Return (X, Y) of the center of cell containing provided text 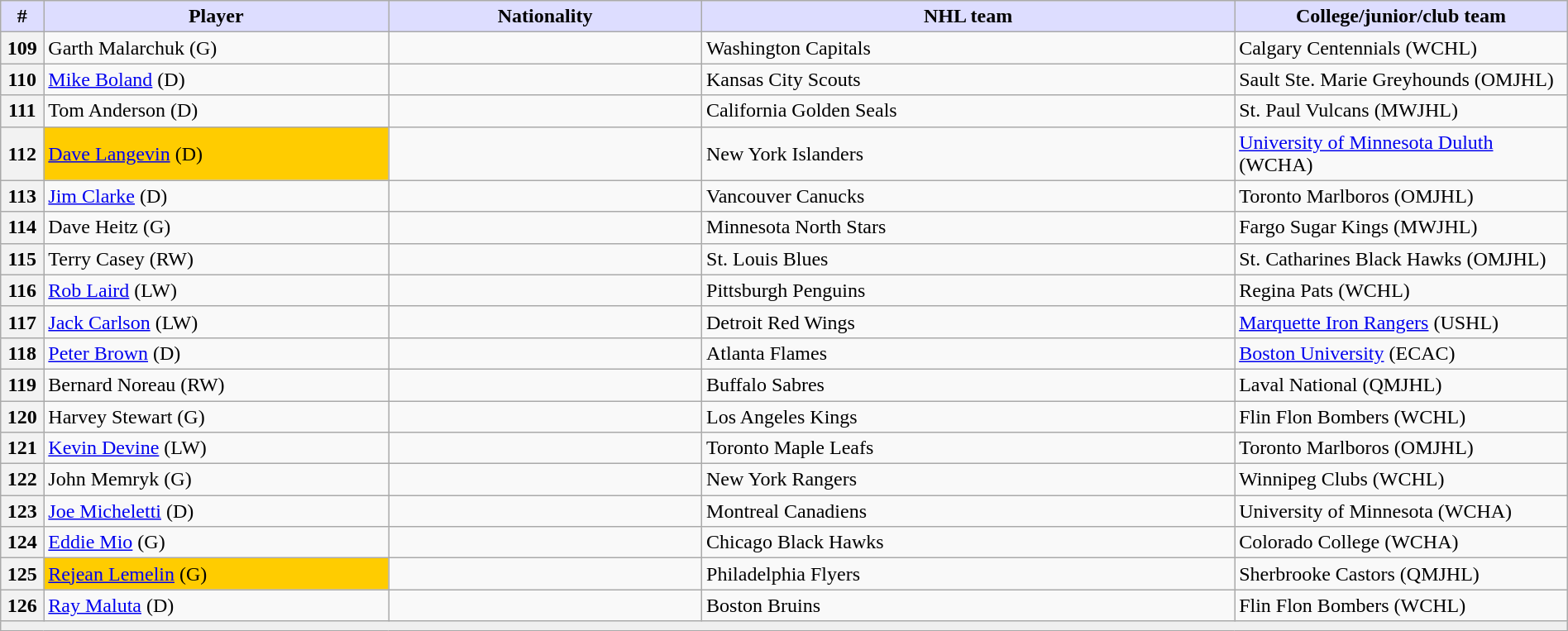
Nationality (546, 17)
University of Minnesota (WCHA) (1401, 511)
College/junior/club team (1401, 17)
123 (22, 511)
NHL team (968, 17)
122 (22, 480)
Marquette Iron Rangers (USHL) (1401, 322)
Atlanta Flames (968, 353)
Dave Heitz (G) (217, 227)
Pittsburgh Penguins (968, 290)
Regina Pats (WCHL) (1401, 290)
Peter Brown (D) (217, 353)
126 (22, 605)
Sherbrooke Castors (QMJHL) (1401, 574)
Jim Clarke (D) (217, 196)
113 (22, 196)
Fargo Sugar Kings (MWJHL) (1401, 227)
120 (22, 416)
St. Catharines Black Hawks (OMJHL) (1401, 259)
121 (22, 448)
Toronto Maple Leafs (968, 448)
Rob Laird (LW) (217, 290)
118 (22, 353)
Player (217, 17)
Winnipeg Clubs (WCHL) (1401, 480)
Calgary Centennials (WCHL) (1401, 48)
Kansas City Scouts (968, 79)
Dave Langevin (D) (217, 154)
Washington Capitals (968, 48)
Jack Carlson (LW) (217, 322)
124 (22, 543)
Ray Maluta (D) (217, 605)
California Golden Seals (968, 111)
112 (22, 154)
Joe Micheletti (D) (217, 511)
Mike Boland (D) (217, 79)
119 (22, 385)
Detroit Red Wings (968, 322)
Vancouver Canucks (968, 196)
Montreal Canadiens (968, 511)
University of Minnesota Duluth (WCHA) (1401, 154)
Laval National (QMJHL) (1401, 385)
Colorado College (WCHA) (1401, 543)
114 (22, 227)
125 (22, 574)
110 (22, 79)
115 (22, 259)
Philadelphia Flyers (968, 574)
Rejean Lemelin (G) (217, 574)
Kevin Devine (LW) (217, 448)
Terry Casey (RW) (217, 259)
Boston University (ECAC) (1401, 353)
Minnesota North Stars (968, 227)
111 (22, 111)
Eddie Mio (G) (217, 543)
Buffalo Sabres (968, 385)
Harvey Stewart (G) (217, 416)
Tom Anderson (D) (217, 111)
John Memryk (G) (217, 480)
Bernard Noreau (RW) (217, 385)
116 (22, 290)
St. Paul Vulcans (MWJHL) (1401, 111)
Boston Bruins (968, 605)
117 (22, 322)
Chicago Black Hawks (968, 543)
St. Louis Blues (968, 259)
Garth Malarchuk (G) (217, 48)
New York Islanders (968, 154)
New York Rangers (968, 480)
Sault Ste. Marie Greyhounds (OMJHL) (1401, 79)
109 (22, 48)
Los Angeles Kings (968, 416)
# (22, 17)
